For the text-containing cell, return its midpoint in [x, y] coordinate format. 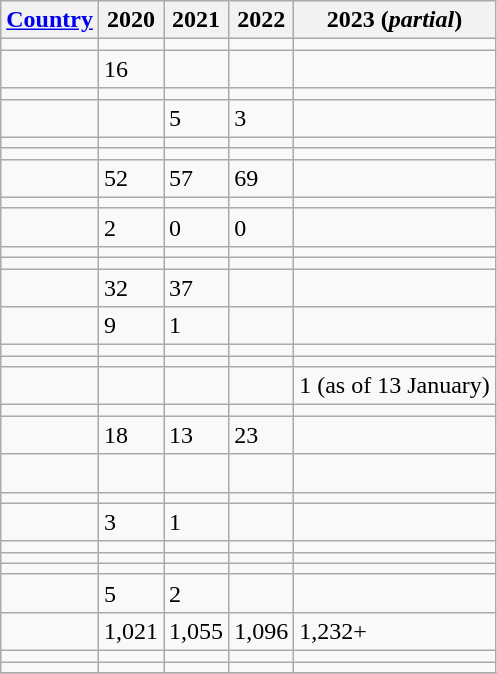
9 [130, 326]
32 [130, 287]
18 [130, 435]
23 [262, 435]
37 [196, 287]
2023 (partial) [395, 20]
2021 [196, 20]
1 (as of 13 January) [395, 386]
2022 [262, 20]
1,232+ [395, 631]
13 [196, 435]
52 [130, 178]
1,096 [262, 631]
Country [50, 20]
1,055 [196, 631]
16 [130, 69]
57 [196, 178]
1,021 [130, 631]
2020 [130, 20]
69 [262, 178]
